Output the (x, y) coordinate of the center of the cell containing the given text.  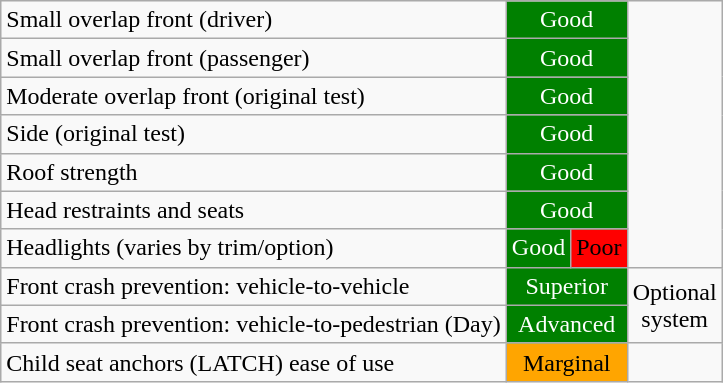
Front crash prevention: vehicle-to-pedestrian (Day) (254, 324)
Poor (599, 248)
Headlights (varies by trim/option) (254, 248)
Side (original test) (254, 134)
Child seat anchors (LATCH) ease of use (254, 362)
Superior (566, 286)
Small overlap front (passenger) (254, 58)
Front crash prevention: vehicle-to-vehicle (254, 286)
Head restraints and seats (254, 210)
Roof strength (254, 172)
Marginal (566, 362)
Advanced (566, 324)
Small overlap front (driver) (254, 20)
Moderate overlap front (original test) (254, 96)
Optionalsystem (674, 305)
